Scan for the cell matching the given text and deliver its (X, Y) coordinate at center. 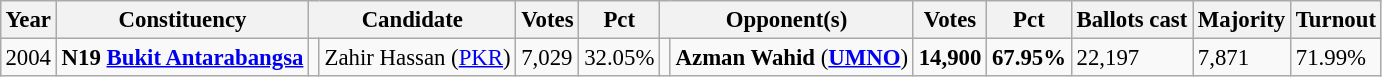
32.05% (620, 57)
Year (28, 20)
7,871 (1242, 57)
14,900 (950, 57)
71.99% (1336, 57)
N19 Bukit Antarabangsa (182, 57)
Azman Wahid (UMNO) (792, 57)
Zahir Hassan (PKR) (418, 57)
Candidate (412, 20)
22,197 (1132, 57)
Constituency (182, 20)
Ballots cast (1132, 20)
67.95% (1030, 57)
Majority (1242, 20)
Turnout (1336, 20)
7,029 (548, 57)
Opponent(s) (787, 20)
2004 (28, 57)
